Output the [X, Y] coordinate of the center of the cell containing the given text.  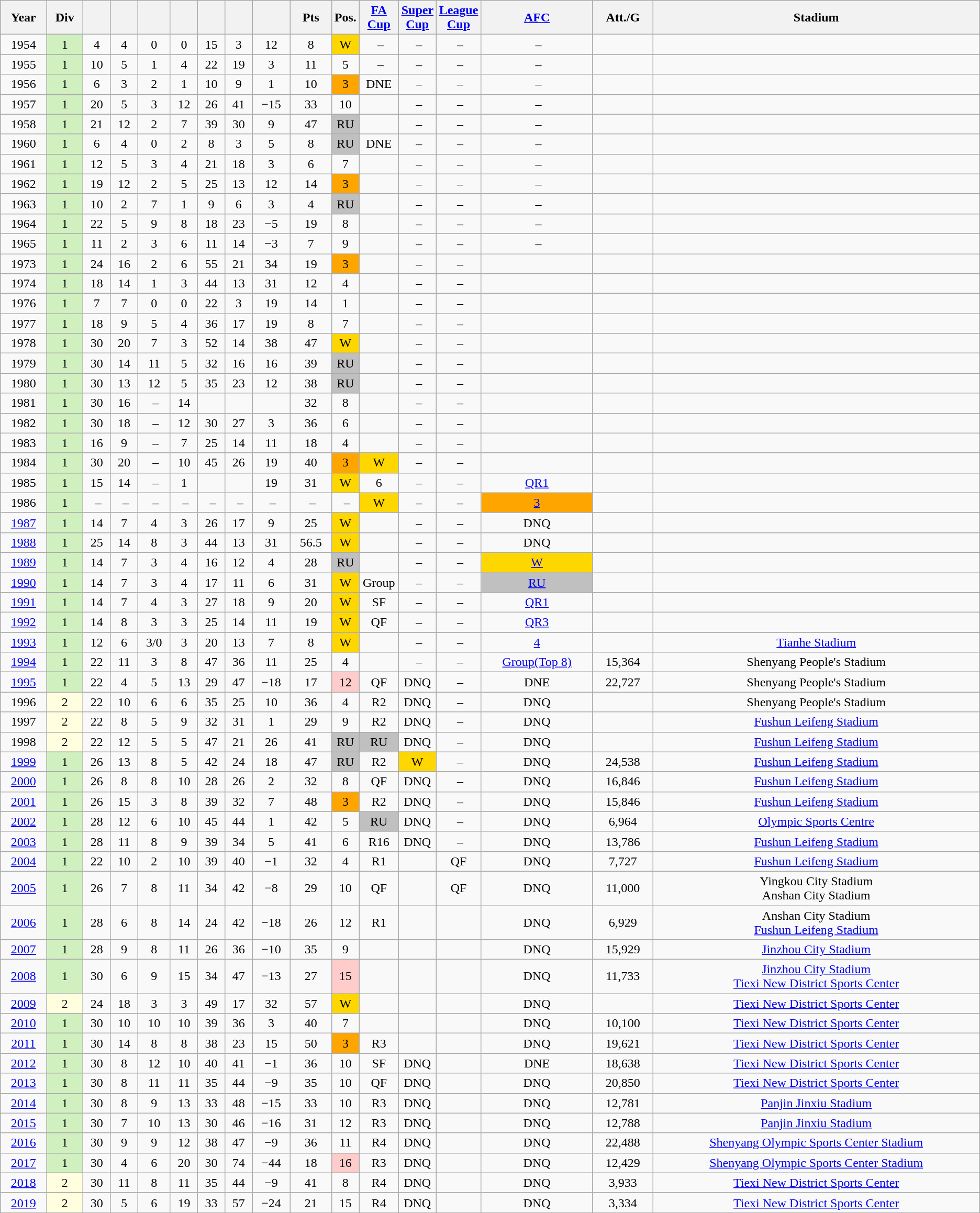
1994 [24, 662]
2018 [24, 1183]
2013 [24, 1083]
1964 [24, 224]
2007 [24, 950]
1965 [24, 243]
−8 [271, 888]
−13 [271, 977]
1999 [24, 762]
1977 [24, 324]
1985 [24, 483]
Jinzhou City StadiumTiexi New District Sports Center [816, 977]
Group [379, 583]
Stadium [816, 18]
1958 [24, 124]
1987 [24, 522]
−16 [271, 1123]
1960 [24, 144]
1980 [24, 383]
2010 [24, 1023]
2005 [24, 888]
Olympic Sports Centre [816, 821]
15,364 [623, 662]
1962 [24, 184]
2003 [24, 841]
1976 [24, 304]
7,727 [623, 861]
1957 [24, 104]
2012 [24, 1063]
2002 [24, 821]
1995 [24, 682]
FA Cup [379, 18]
2015 [24, 1123]
Div [65, 18]
1993 [24, 642]
6,929 [623, 922]
1984 [24, 463]
1961 [24, 164]
1988 [24, 542]
1998 [24, 742]
12,429 [623, 1163]
13,786 [623, 841]
2008 [24, 977]
2014 [24, 1103]
1991 [24, 603]
Jinzhou City Stadium [816, 950]
1954 [24, 44]
2017 [24, 1163]
1978 [24, 343]
Anshan City StadiumFushun Leifeng Stadium [816, 922]
52 [211, 343]
19,621 [623, 1043]
2004 [24, 861]
56.5 [311, 542]
1986 [24, 503]
2011 [24, 1043]
League Cup [459, 18]
1982 [24, 423]
15,929 [623, 950]
2001 [24, 802]
Tianhe Stadium [816, 642]
−3 [271, 243]
22,727 [623, 682]
Super Cup [417, 18]
12,781 [623, 1103]
−10 [271, 950]
3/0 [154, 642]
1956 [24, 84]
Pts [311, 18]
1997 [24, 722]
1996 [24, 702]
22,488 [623, 1143]
2016 [24, 1143]
1990 [24, 583]
20,850 [623, 1083]
24,538 [623, 762]
11,000 [623, 888]
2006 [24, 922]
74 [239, 1163]
3,334 [623, 1203]
Group(Top 8) [537, 662]
10,100 [623, 1023]
Yingkou City StadiumAnshan City Stadium [816, 888]
2000 [24, 782]
Pos. [346, 18]
2019 [24, 1203]
1992 [24, 622]
49 [211, 1004]
QR3 [537, 622]
−5 [271, 224]
Att./G [623, 18]
Year [24, 18]
18,638 [623, 1063]
12,788 [623, 1123]
−24 [271, 1203]
R16 [379, 841]
1981 [24, 403]
1973 [24, 263]
11,733 [623, 977]
1974 [24, 284]
1955 [24, 64]
2009 [24, 1004]
55 [211, 263]
1963 [24, 204]
1983 [24, 443]
15,846 [623, 802]
6,964 [623, 821]
16,846 [623, 782]
3,933 [623, 1183]
1989 [24, 562]
46 [239, 1123]
AFC [537, 18]
−44 [271, 1163]
50 [311, 1043]
1979 [24, 363]
